Extract the (x, y) coordinate from the center of the cell holding the provided text.  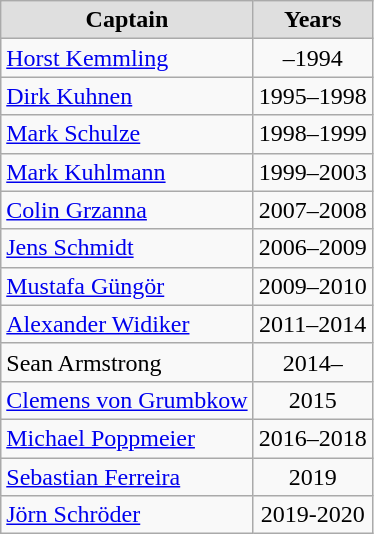
Years (312, 20)
2019-2020 (312, 515)
2019 (312, 477)
Michael Poppmeier (127, 438)
2014– (312, 362)
Captain (127, 20)
Horst Kemmling (127, 58)
Clemens von Grumbkow (127, 400)
Alexander Widiker (127, 324)
1998–1999 (312, 134)
Dirk Kuhnen (127, 96)
Mustafa Güngör (127, 286)
Mark Schulze (127, 134)
–1994 (312, 58)
1995–1998 (312, 96)
Colin Grzanna (127, 210)
2015 (312, 400)
2007–2008 (312, 210)
2006–2009 (312, 248)
Jens Schmidt (127, 248)
Sean Armstrong (127, 362)
Sebastian Ferreira (127, 477)
Mark Kuhlmann (127, 172)
2011–2014 (312, 324)
2009–2010 (312, 286)
Jörn Schröder (127, 515)
2016–2018 (312, 438)
1999–2003 (312, 172)
